From the cell containing the given text, extract its center point as [X, Y] coordinate. 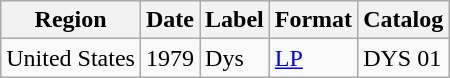
Dys [235, 58]
LP [313, 58]
Catalog [404, 20]
1979 [170, 58]
Label [235, 20]
Date [170, 20]
DYS 01 [404, 58]
United States [71, 58]
Format [313, 20]
Region [71, 20]
